Find where the given text appears and provide that cell's center as (x, y) coordinate. 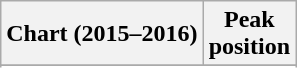
Chart (2015–2016) (102, 34)
Peakposition (249, 34)
